Determine the [X, Y] coordinate at the center of the cell enclosing the given text.  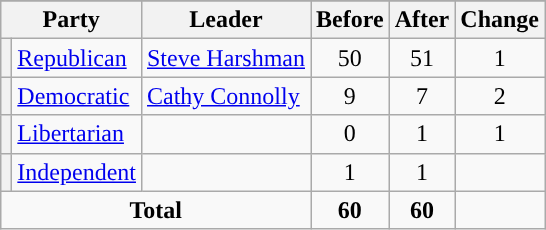
Change [500, 20]
Total [156, 210]
50 [350, 58]
Libertarian [77, 134]
9 [350, 96]
Leader [226, 20]
7 [422, 96]
Democratic [77, 96]
Cathy Connolly [226, 96]
Party [72, 20]
Before [350, 20]
2 [500, 96]
After [422, 20]
Republican [77, 58]
Independent [77, 172]
0 [350, 134]
51 [422, 58]
Steve Harshman [226, 58]
